Capture the cell that displays the provided text and extract its (x, y) central coordinate. 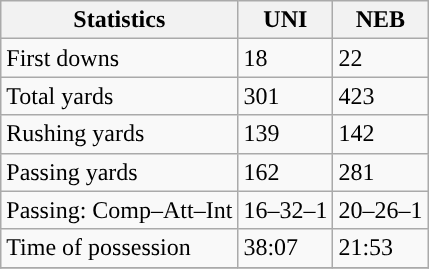
20–26–1 (380, 210)
423 (380, 96)
21:53 (380, 248)
Passing: Comp–Att–Int (120, 210)
139 (286, 134)
16–32–1 (286, 210)
Time of possession (120, 248)
Total yards (120, 96)
Statistics (120, 20)
142 (380, 134)
NEB (380, 20)
Passing yards (120, 172)
38:07 (286, 248)
18 (286, 58)
UNI (286, 20)
First downs (120, 58)
22 (380, 58)
162 (286, 172)
Rushing yards (120, 134)
281 (380, 172)
301 (286, 96)
